Detect which cell encompasses the target text, then output its (x, y) center coordinate. 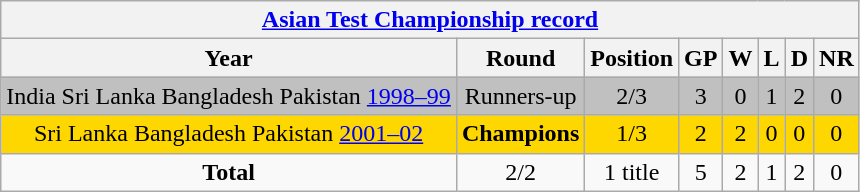
India Sri Lanka Bangladesh Pakistan 1998–99 (229, 96)
Year (229, 58)
2/2 (520, 172)
1 title (632, 172)
GP (701, 58)
Sri Lanka Bangladesh Pakistan 2001–02 (229, 134)
W (740, 58)
5 (701, 172)
Runners-up (520, 96)
Round (520, 58)
3 (701, 96)
NR (837, 58)
1/3 (632, 134)
Asian Test Championship record (430, 20)
D (799, 58)
Position (632, 58)
Champions (520, 134)
2/3 (632, 96)
L (772, 58)
Total (229, 172)
